Return the (x, y) coordinate for the center point of the cell that contains the specified text.  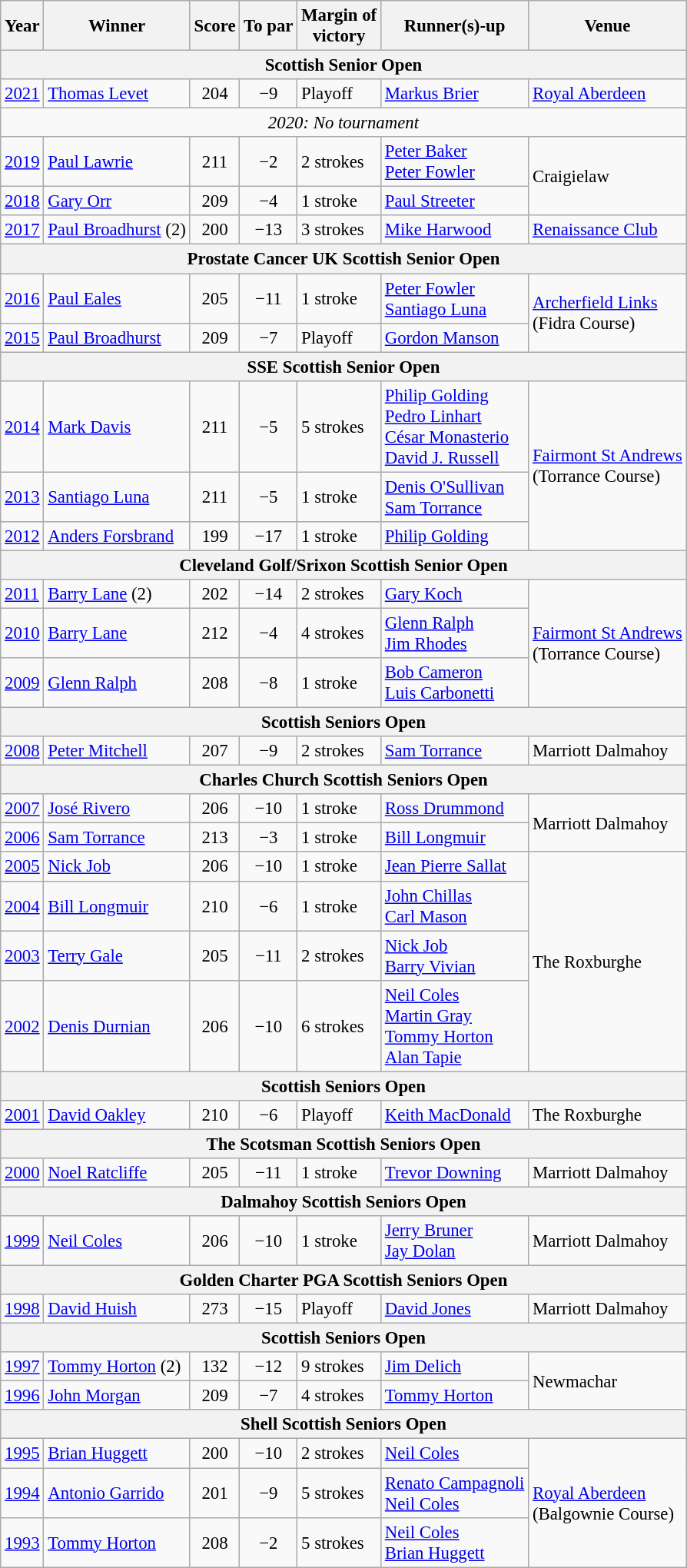
2002 (22, 1025)
Year (22, 26)
Mike Harwood (454, 230)
Antonio Garrido (117, 1493)
Score (215, 26)
1997 (22, 1367)
To par (269, 26)
213 (215, 838)
Scottish Senior Open (343, 65)
Brian Huggett (117, 1453)
−15 (269, 1309)
212 (215, 633)
Paul Streeter (454, 201)
John Morgan (117, 1396)
Renato Campagnoli Neil Coles (454, 1493)
2019 (22, 161)
201 (215, 1493)
199 (215, 537)
207 (215, 751)
Dalmahoy Scottish Seniors Open (343, 1201)
Mark Davis (117, 426)
2003 (22, 956)
2020: No tournament (343, 123)
Neil Coles Martin Gray Tommy Horton Alan Tapie (454, 1025)
Bob Cameron Luis Carbonetti (454, 683)
9 strokes (340, 1367)
6 strokes (340, 1025)
2010 (22, 633)
2008 (22, 751)
Tommy Horton (2) (117, 1367)
Noel Ratcliffe (117, 1173)
202 (215, 594)
José Rivero (117, 809)
2004 (22, 905)
Gary Orr (117, 201)
David Jones (454, 1309)
Peter Mitchell (117, 751)
John Chillas Carl Mason (454, 905)
Royal Aberdeen(Balgownie Course) (608, 1503)
Nick Job Barry Vivian (454, 956)
Venue (608, 26)
Royal Aberdeen (608, 94)
Barry Lane (2) (117, 594)
−8 (269, 683)
Peter Fowler Santiago Luna (454, 298)
SSE Scottish Senior Open (343, 367)
Ross Drummond (454, 809)
Nick Job (117, 867)
2005 (22, 867)
Paul Eales (117, 298)
3 strokes (340, 230)
Denis O'Sullivan Sam Torrance (454, 497)
−14 (269, 594)
1996 (22, 1396)
Paul Broadhurst (117, 337)
2014 (22, 426)
The Scotsman Scottish Seniors Open (343, 1144)
Philip Golding (454, 537)
Keith MacDonald (454, 1115)
204 (215, 94)
Glenn Ralph Jim Rhodes (454, 633)
Jerry Bruner Jay Dolan (454, 1241)
273 (215, 1309)
2006 (22, 838)
Santiago Luna (117, 497)
Prostate Cancer UK Scottish Senior Open (343, 259)
Jim Delich (454, 1367)
David Huish (117, 1309)
2013 (22, 497)
Gordon Manson (454, 337)
Thomas Levet (117, 94)
Charles Church Scottish Seniors Open (343, 780)
132 (215, 1367)
1995 (22, 1453)
Barry Lane (117, 633)
2000 (22, 1173)
Glenn Ralph (117, 683)
1994 (22, 1493)
2012 (22, 537)
2015 (22, 337)
Peter Baker Peter Fowler (454, 161)
Neil Coles Brian Huggett (454, 1542)
Denis Durnian (117, 1025)
Cleveland Golf/Srixon Scottish Senior Open (343, 565)
Paul Broadhurst (2) (117, 230)
Craigielaw (608, 176)
Newmachar (608, 1380)
−13 (269, 230)
2007 (22, 809)
Archerfield Links(Fidra Course) (608, 313)
2016 (22, 298)
2009 (22, 683)
2021 (22, 94)
2017 (22, 230)
Golden Charter PGA Scottish Seniors Open (343, 1281)
Shell Scottish Seniors Open (343, 1424)
2001 (22, 1115)
Gary Koch (454, 594)
Winner (117, 26)
Philip Golding Pedro Linhart César Monasterio David J. Russell (454, 426)
1993 (22, 1542)
−12 (269, 1367)
Runner(s)-up (454, 26)
−3 (269, 838)
−17 (269, 537)
Jean Pierre Sallat (454, 867)
David Oakley (117, 1115)
Renaissance Club (608, 230)
2011 (22, 594)
Margin ofvictory (340, 26)
Trevor Downing (454, 1173)
Markus Brier (454, 94)
2018 (22, 201)
Anders Forsbrand (117, 537)
1999 (22, 1241)
1998 (22, 1309)
Terry Gale (117, 956)
Paul Lawrie (117, 161)
